Scan for the cell matching the given text and deliver its (x, y) coordinate at center. 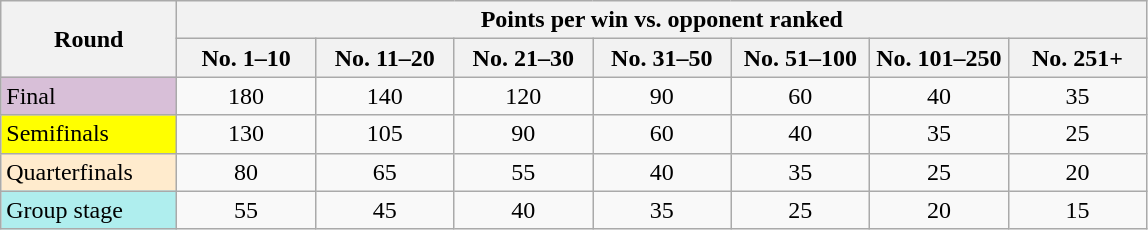
130 (246, 134)
Semifinals (89, 134)
65 (384, 172)
Round (89, 39)
No. 11–20 (384, 58)
No. 21–30 (524, 58)
Final (89, 96)
45 (384, 210)
140 (384, 96)
105 (384, 134)
Quarterfinals (89, 172)
No. 251+ (1078, 58)
180 (246, 96)
15 (1078, 210)
120 (524, 96)
No. 31–50 (662, 58)
No. 101–250 (940, 58)
Points per win vs. opponent ranked (662, 20)
Group stage (89, 210)
No. 1–10 (246, 58)
No. 51–100 (800, 58)
80 (246, 172)
